Determine the (x, y) coordinate at the center of the cell enclosing the given text.  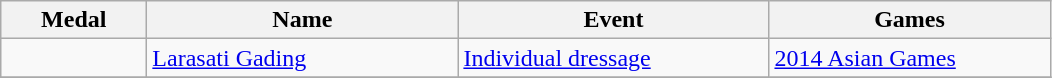
Larasati Gading (302, 58)
Medal (74, 20)
Individual dressage (614, 58)
Event (614, 20)
Games (910, 20)
2014 Asian Games (910, 58)
Name (302, 20)
